Return (x, y) of the center of cell containing provided text 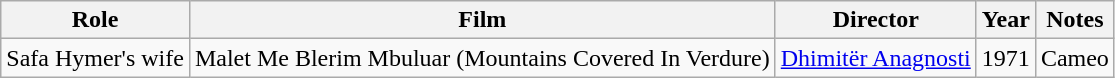
Role (96, 20)
Director (876, 20)
Dhimitër Anagnosti (876, 58)
Cameo (1074, 58)
1971 (1006, 58)
Malet Me Blerim Mbuluar (Mountains Covered In Verdure) (482, 58)
Year (1006, 20)
Film (482, 20)
Notes (1074, 20)
Safa Hymer's wife (96, 58)
